Return the [X, Y] coordinate for the center point of the cell that contains the specified text.  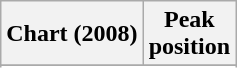
Chart (2008) [72, 34]
Peakposition [189, 34]
